Scan for the cell matching the given text and deliver its [X, Y] coordinate at center. 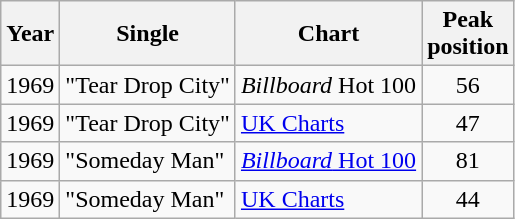
Peakposition [468, 34]
Chart [328, 34]
56 [468, 85]
44 [468, 199]
47 [468, 123]
Single [148, 34]
81 [468, 161]
Year [30, 34]
